Scan for the cell matching the given text and deliver its (X, Y) coordinate at center. 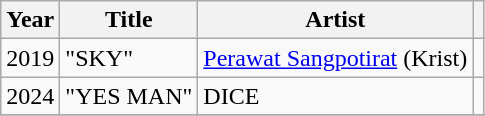
Year (30, 20)
Perawat Sangpotirat (Krist) (336, 58)
"YES MAN" (129, 96)
DICE (336, 96)
Artist (336, 20)
Title (129, 20)
2019 (30, 58)
2024 (30, 96)
"SKY" (129, 58)
